Output the [X, Y] coordinate of the center of the cell containing the given text.  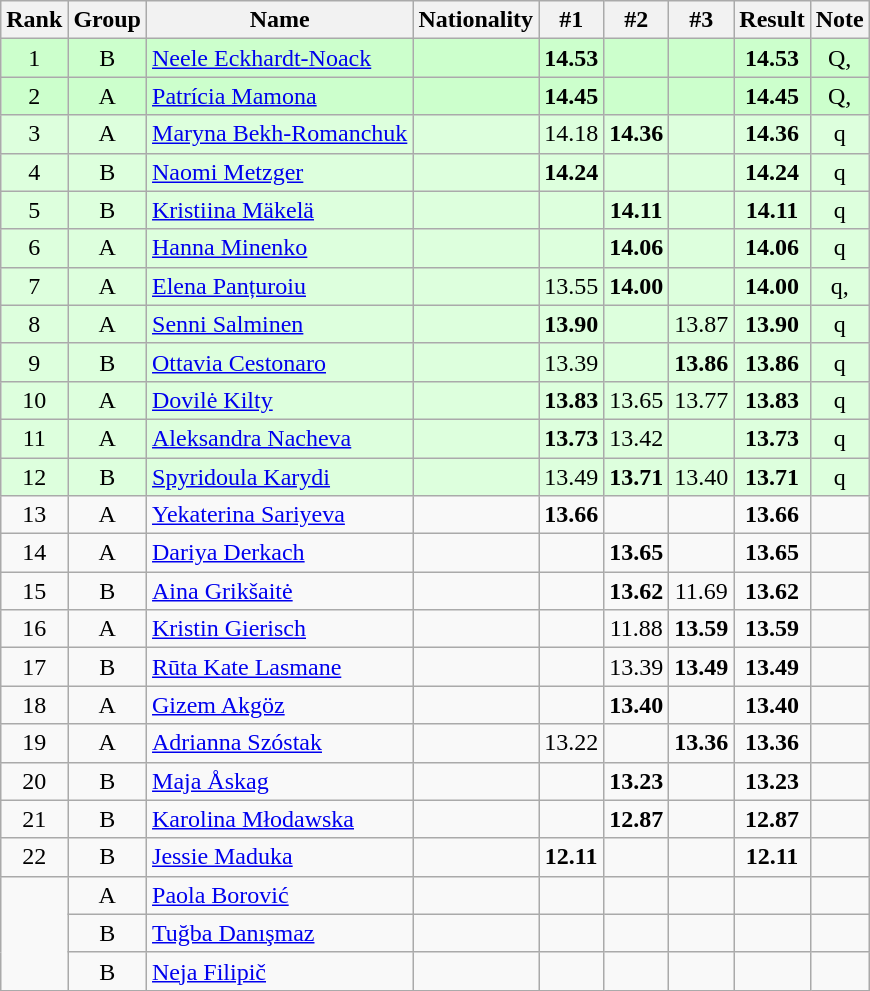
Note [840, 20]
Rūta Kate Lasmane [280, 667]
6 [34, 248]
#2 [636, 20]
13 [34, 515]
Group [108, 20]
Jessie Maduka [280, 857]
14.18 [572, 134]
Kristin Gierisch [280, 629]
3 [34, 134]
2 [34, 96]
Rank [34, 20]
Karolina Młodawska [280, 819]
18 [34, 705]
Result [772, 20]
Neele Eckhardt-Noack [280, 58]
13.55 [572, 286]
Adrianna Szóstak [280, 743]
22 [34, 857]
Aleksandra Nacheva [280, 438]
15 [34, 591]
13.22 [572, 743]
Maja Åskag [280, 781]
Naomi Metzger [280, 172]
#3 [702, 20]
11 [34, 438]
q, [840, 286]
21 [34, 819]
#1 [572, 20]
Aina Grikšaitė [280, 591]
Tuğba Danışmaz [280, 933]
14 [34, 553]
11.69 [702, 591]
Ottavia Cestonaro [280, 362]
Paola Borović [280, 895]
13.42 [636, 438]
Spyridoula Karydi [280, 477]
Nationality [476, 20]
1 [34, 58]
Maryna Bekh-Romanchuk [280, 134]
4 [34, 172]
Kristiina Mäkelä [280, 210]
13.77 [702, 400]
19 [34, 743]
Hanna Minenko [280, 248]
7 [34, 286]
Gizem Akgöz [280, 705]
13.87 [702, 324]
Elena Panțuroiu [280, 286]
20 [34, 781]
12 [34, 477]
Name [280, 20]
11.88 [636, 629]
16 [34, 629]
9 [34, 362]
8 [34, 324]
17 [34, 667]
Neja Filipič [280, 971]
5 [34, 210]
Senni Salminen [280, 324]
Yekaterina Sariyeva [280, 515]
Patrícia Mamona [280, 96]
10 [34, 400]
Dovilė Kilty [280, 400]
Dariya Derkach [280, 553]
